Detect which cell encompasses the target text, then output its [x, y] center coordinate. 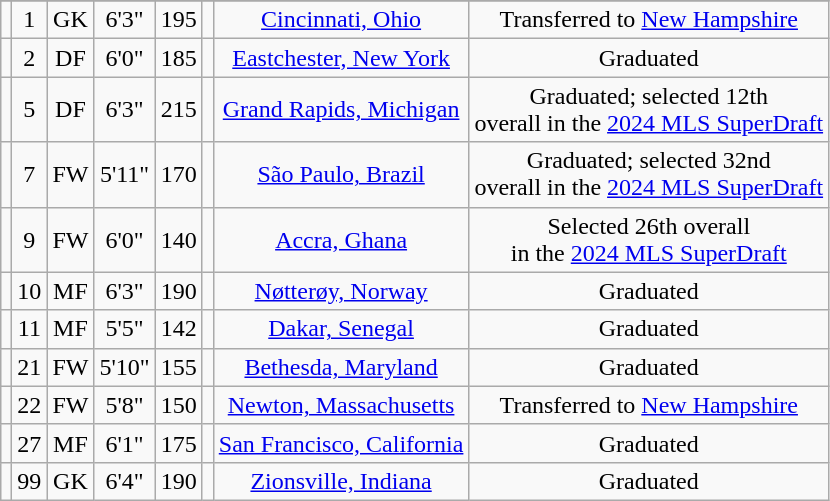
150 [178, 405]
Graduated; selected 32ndoverall in the 2024 MLS SuperDraft [649, 174]
5 [30, 110]
5'5" [124, 329]
21 [30, 367]
5'11" [124, 174]
175 [178, 443]
185 [178, 58]
9 [30, 240]
Selected 26th overallin the 2024 MLS SuperDraft [649, 240]
Newton, Massachusetts [341, 405]
10 [30, 291]
195 [178, 20]
5'8" [124, 405]
San Francisco, California [341, 443]
Accra, Ghana [341, 240]
27 [30, 443]
Zionsville, Indiana [341, 481]
Nøtterøy, Norway [341, 291]
2 [30, 58]
215 [178, 110]
22 [30, 405]
99 [30, 481]
170 [178, 174]
Eastchester, New York [341, 58]
1 [30, 20]
142 [178, 329]
6'1" [124, 443]
Dakar, Senegal [341, 329]
155 [178, 367]
7 [30, 174]
140 [178, 240]
Grand Rapids, Michigan [341, 110]
Bethesda, Maryland [341, 367]
São Paulo, Brazil [341, 174]
Graduated; selected 12thoverall in the 2024 MLS SuperDraft [649, 110]
5'10" [124, 367]
6'4" [124, 481]
11 [30, 329]
Cincinnati, Ohio [341, 20]
